Pinpoint the cell where the given text exists, returning its [x, y] midpoint coordinate. 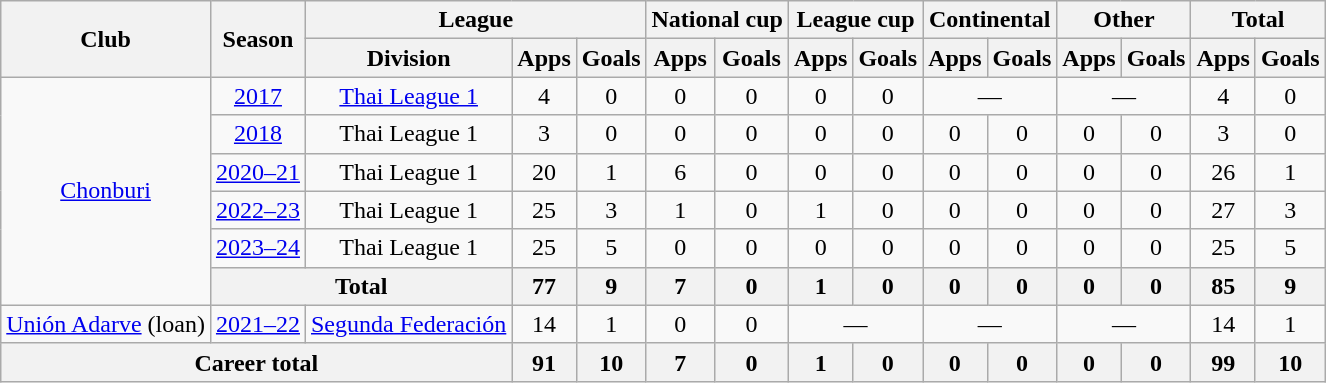
91 [544, 362]
85 [1223, 286]
Chonburi [106, 191]
Segunda Federación [408, 324]
99 [1223, 362]
2020–21 [258, 172]
2017 [258, 96]
2021–22 [258, 324]
26 [1223, 172]
6 [680, 172]
Club [106, 39]
Other [1124, 20]
League [476, 20]
Unión Adarve (loan) [106, 324]
Continental [990, 20]
77 [544, 286]
27 [1223, 210]
League cup [855, 20]
Season [258, 39]
Division [408, 58]
2022–23 [258, 210]
2023–24 [258, 248]
National cup [717, 20]
Career total [256, 362]
2018 [258, 134]
20 [544, 172]
